Return [X, Y] of the center of cell containing provided text 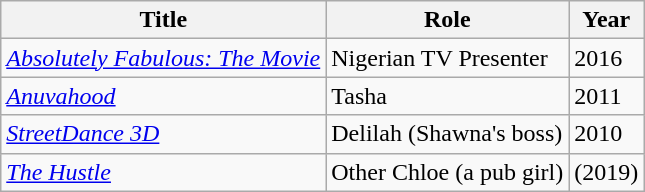
Anuvahood [164, 96]
Nigerian TV Presenter [448, 58]
StreetDance 3D [164, 134]
Tasha [448, 96]
The Hustle [164, 172]
Role [448, 20]
Title [164, 20]
(2019) [606, 172]
Other Chloe (a pub girl) [448, 172]
2010 [606, 134]
2011 [606, 96]
Year [606, 20]
Absolutely Fabulous: The Movie [164, 58]
Delilah (Shawna's boss) [448, 134]
2016 [606, 58]
